Determine the (X, Y) coordinate at the center of the cell enclosing the given text.  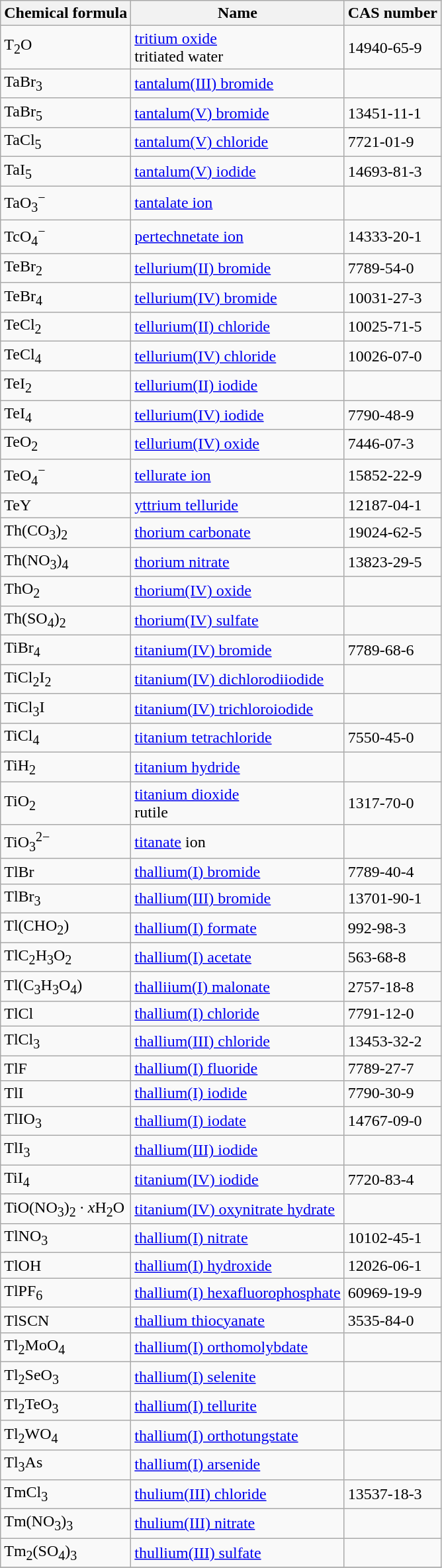
14693-81-3 (392, 171)
thallium(I) formate (238, 928)
thallium(I) hydroxide (238, 1266)
14767-09-0 (392, 1121)
TeO2 (66, 444)
TiH2 (66, 767)
7720-83-4 (392, 1179)
TlOH (66, 1266)
thallium(III) chloride (238, 1041)
7789-68-6 (392, 650)
7721-01-9 (392, 142)
thallium(III) iodide (238, 1150)
TiO(NO3)2 · xH2O (66, 1209)
tantalate ion (238, 203)
7789-54-0 (392, 268)
Name (238, 13)
Th(SO4)2 (66, 620)
pertechnetate ion (238, 237)
TlI3 (66, 1150)
tantalum(V) iodide (238, 171)
14940-65-9 (392, 48)
7789-40-4 (392, 871)
thorium(IV) sulfate (238, 620)
10102-45-1 (392, 1238)
thallium(III) bromide (238, 898)
thallium(I) hexafluorophosphate (238, 1293)
7446-07-3 (392, 444)
thallium(I) selenite (238, 1377)
Tl2SeO3 (66, 1377)
TlC2H3O2 (66, 957)
TeO4− (66, 475)
12187-04-1 (392, 505)
thallium thiocyanate (238, 1320)
titanium(IV) trichloroiodide (238, 708)
Th(CO3)2 (66, 532)
TaO3− (66, 203)
Tm2(SO4)3 (66, 1553)
13453-32-2 (392, 1041)
thallium(I) bromide (238, 871)
3535-84-0 (392, 1320)
10031-27-3 (392, 297)
thorium(IV) oxide (238, 591)
Tl3As (66, 1465)
13823-29-5 (392, 562)
10025-71-5 (392, 327)
TeI2 (66, 385)
titanate ion (238, 842)
7790-48-9 (392, 415)
TaBr5 (66, 113)
7791-12-0 (392, 1014)
TeBr4 (66, 297)
Tl2MoO4 (66, 1347)
1317-70-0 (392, 804)
12026-06-1 (392, 1266)
tellurium(IV) iodide (238, 415)
TeCl2 (66, 327)
TcO4− (66, 237)
tellurium(IV) oxide (238, 444)
TlBr3 (66, 898)
TlBr (66, 871)
thallium(I) orthotungstate (238, 1435)
TeCl4 (66, 356)
TlNO3 (66, 1238)
TaBr3 (66, 83)
thallium(I) iodate (238, 1121)
TeY (66, 505)
TeBr2 (66, 268)
7790-30-9 (392, 1093)
TlPF6 (66, 1293)
13701-90-1 (392, 898)
TlIO3 (66, 1121)
titanium(IV) iodide (238, 1179)
TmCl3 (66, 1494)
tantalum(V) bromide (238, 113)
10026-07-0 (392, 356)
tellurium(IV) bromide (238, 297)
tantalum(III) bromide (238, 83)
TiCl4 (66, 738)
titanium(IV) oxynitrate hydrate (238, 1209)
14333-20-1 (392, 237)
tritium oxide tritiated water (238, 48)
T2O (66, 48)
Tl2WO4 (66, 1435)
tellurium(II) chloride (238, 327)
titanium(IV) bromide (238, 650)
TiO2 (66, 804)
7550-45-0 (392, 738)
13451-11-1 (392, 113)
7789-27-7 (392, 1068)
thallium(I) iodide (238, 1093)
thallium(I) arsenide (238, 1465)
thullium(III) sulfate (238, 1553)
13537-18-3 (392, 1494)
TiCl3I (66, 708)
TlF (66, 1068)
tellurate ion (238, 475)
TeI4 (66, 415)
ThO2 (66, 591)
TiO32− (66, 842)
15852-22-9 (392, 475)
thorium carbonate (238, 532)
992-98-3 (392, 928)
TlSCN (66, 1320)
thulium(III) chloride (238, 1494)
TiBr4 (66, 650)
thorium nitrate (238, 562)
Tl(C3H3O4) (66, 986)
Th(NO3)4 (66, 562)
Tl(CHO2) (66, 928)
thallium(I) tellurite (238, 1406)
thallium(I) orthomolybdate (238, 1347)
2757-18-8 (392, 986)
thulium(III) nitrate (238, 1523)
tantalum(V) chloride (238, 142)
thallium(I) chloride (238, 1014)
TaCl5 (66, 142)
CAS number (392, 13)
yttrium telluride (238, 505)
TaI5 (66, 171)
563-68-8 (392, 957)
titanium hydride (238, 767)
thallium(I) nitrate (238, 1238)
Tm(NO3)3 (66, 1523)
60969-19-9 (392, 1293)
titanium dioxide rutile (238, 804)
TiI4 (66, 1179)
thallium(I) acetate (238, 957)
TlCl3 (66, 1041)
Chemical formula (66, 13)
titanium tetrachloride (238, 738)
titanium(IV) dichlorodiiodide (238, 679)
thalliium(I) malonate (238, 986)
tellurium(II) bromide (238, 268)
TlI (66, 1093)
thallium(I) fluoride (238, 1068)
tellurium(II) iodide (238, 385)
TlCl (66, 1014)
tellurium(IV) chloride (238, 356)
Tl2TeO3 (66, 1406)
19024-62-5 (392, 532)
TiCl2I2 (66, 679)
